Detect which cell encompasses the target text, then output its [X, Y] center coordinate. 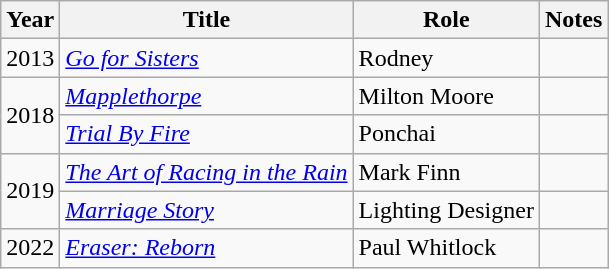
Mark Finn [446, 172]
Rodney [446, 58]
Go for Sisters [206, 58]
Paul Whitlock [446, 248]
2013 [30, 58]
Milton Moore [446, 96]
The Art of Racing in the Rain [206, 172]
Year [30, 20]
Lighting Designer [446, 210]
2022 [30, 248]
Notes [573, 20]
2018 [30, 115]
Trial By Fire [206, 134]
Role [446, 20]
2019 [30, 191]
Marriage Story [206, 210]
Mapplethorpe [206, 96]
Ponchai [446, 134]
Title [206, 20]
Eraser: Reborn [206, 248]
